Search for the cell housing the specified text and yield its (x, y) center coordinate. 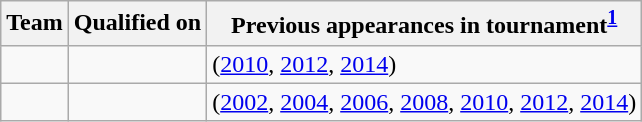
Previous appearances in tournament1 (424, 24)
Team (35, 24)
(2010, 2012, 2014) (424, 64)
Qualified on (137, 24)
(2002, 2004, 2006, 2008, 2010, 2012, 2014) (424, 102)
